Determine the (X, Y) coordinate at the center of the cell enclosing the given text.  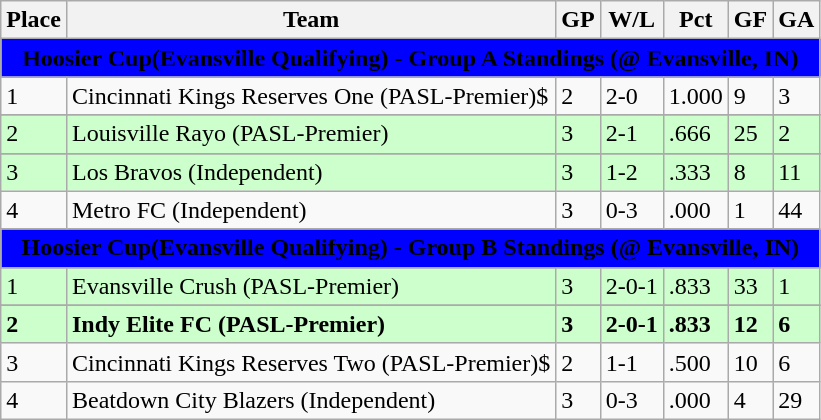
11 (796, 172)
Cincinnati Kings Reserves One (PASL-Premier)$ (310, 96)
Evansville Crush (PASL-Premier) (310, 286)
GF (750, 20)
44 (796, 210)
29 (796, 400)
GA (796, 20)
Indy Elite FC (PASL-Premier) (310, 324)
Los Bravos (Independent) (310, 172)
25 (750, 134)
10 (750, 362)
2-0 (632, 96)
Hoosier Cup(Evansville Qualifying) - Group A Standings (@ Evansville, IN) (410, 58)
Pct (696, 20)
Place (34, 20)
Hoosier Cup(Evansville Qualifying) - Group B Standings (@ Evansville, IN) (410, 248)
.500 (696, 362)
W/L (632, 20)
12 (750, 324)
33 (750, 286)
1-2 (632, 172)
9 (750, 96)
Metro FC (Independent) (310, 210)
Louisville Rayo (PASL-Premier) (310, 134)
.666 (696, 134)
.333 (696, 172)
2-1 (632, 134)
8 (750, 172)
Team (310, 20)
GP (578, 20)
1-1 (632, 362)
1.000 (696, 96)
Cincinnati Kings Reserves Two (PASL-Premier)$ (310, 362)
Beatdown City Blazers (Independent) (310, 400)
